Provide the [X, Y] coordinate of the cell's center where the given text is located.  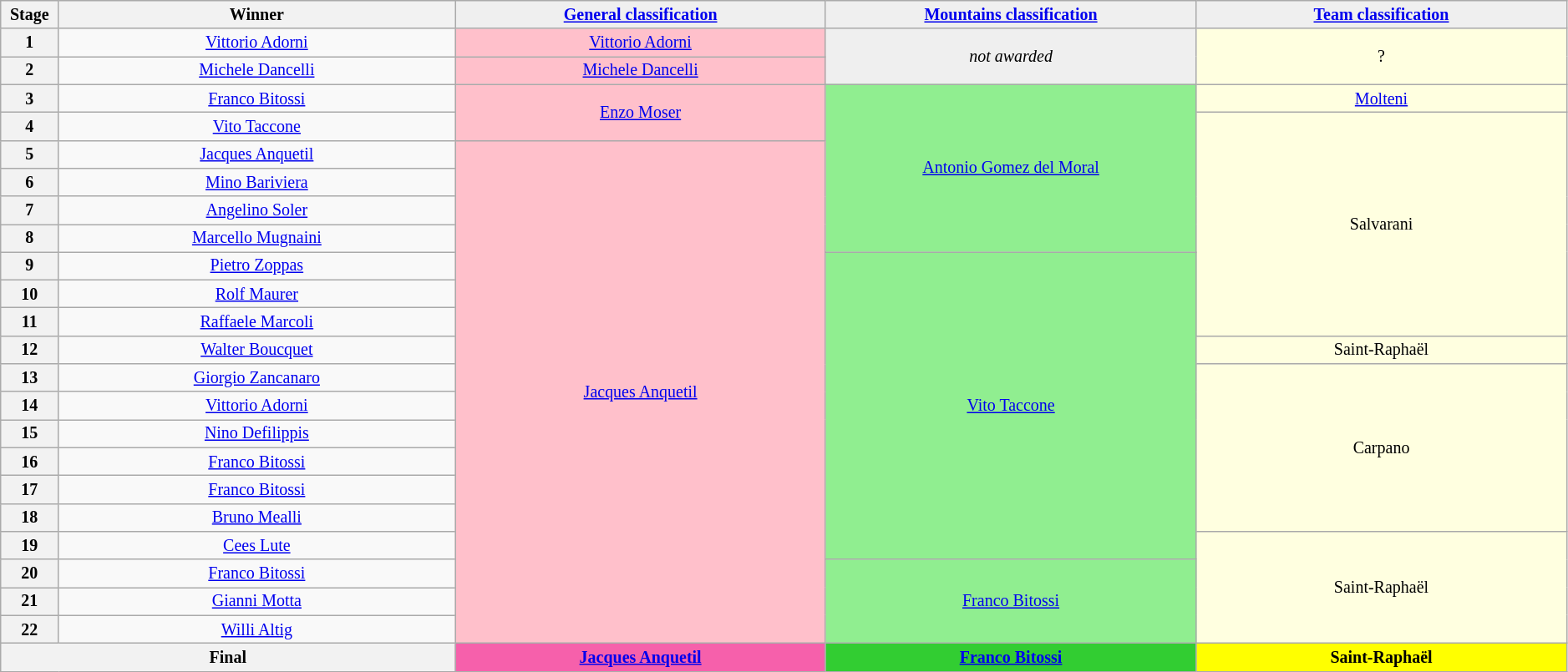
4 [30, 127]
Mino Bariviera [257, 182]
Angelino Soler [257, 210]
15 [30, 434]
Gianni Motta [257, 601]
Antonio Gomez del Moral [1011, 169]
10 [30, 294]
17 [30, 489]
18 [30, 518]
Mountains classification [1011, 15]
Willi Altig [257, 629]
Winner [257, 15]
Walter Boucquet [257, 351]
2 [30, 70]
? [1382, 57]
Carpano [1382, 447]
Enzo Moser [640, 112]
Nino Defilippis [257, 434]
Pietro Zoppas [257, 265]
Bruno Mealli [257, 518]
11 [30, 322]
14 [30, 406]
not awarded [1011, 57]
7 [30, 210]
6 [30, 182]
8 [30, 239]
Marcello Mugnaini [257, 239]
Molteni [1382, 99]
Raffaele Marcoli [257, 322]
5 [30, 154]
General classification [640, 15]
16 [30, 462]
12 [30, 351]
Giorgio Zancanaro [257, 377]
Stage [30, 15]
1 [30, 43]
Rolf Maurer [257, 294]
Cees Lute [257, 546]
Final [228, 658]
Salvarani [1382, 225]
22 [30, 629]
9 [30, 265]
Team classification [1382, 15]
21 [30, 601]
3 [30, 99]
20 [30, 573]
13 [30, 377]
19 [30, 546]
